Return the [X, Y] coordinate for the center point of the cell that contains the specified text.  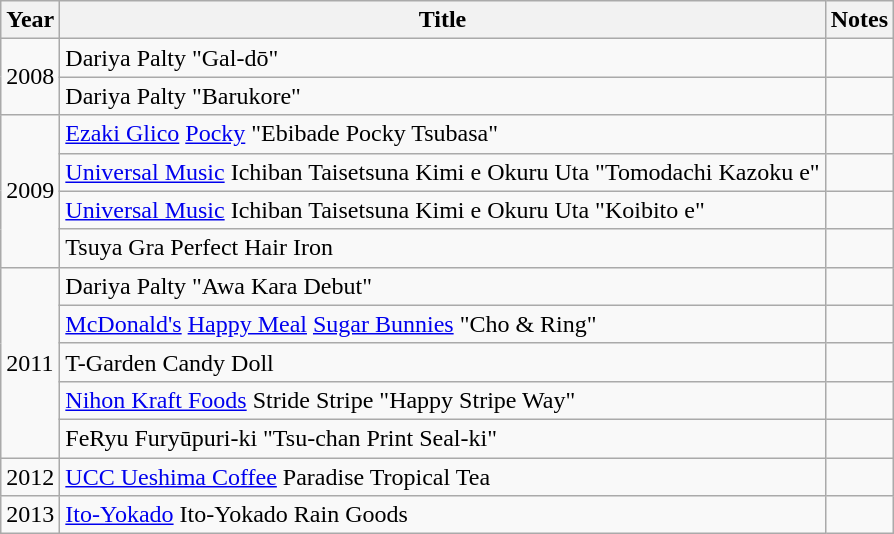
2012 [30, 477]
Nihon Kraft Foods Stride Stripe "Happy Stripe Way" [442, 400]
Ito-Yokado Ito-Yokado Rain Goods [442, 515]
McDonald's Happy Meal Sugar Bunnies "Cho & Ring" [442, 324]
Notes [859, 20]
2008 [30, 77]
2011 [30, 362]
Title [442, 20]
FeRyu Furyūpuri-ki "Tsu-chan Print Seal-ki" [442, 438]
Year [30, 20]
2009 [30, 191]
Ezaki Glico Pocky "Ebibade Pocky Tsubasa" [442, 134]
UCC Ueshima Coffee Paradise Tropical Tea [442, 477]
Universal Music Ichiban Taisetsuna Kimi e Okuru Uta "Koibito e" [442, 210]
Tsuya Gra Perfect Hair Iron [442, 248]
Dariya Palty "Barukore" [442, 96]
T-Garden Candy Doll [442, 362]
Dariya Palty "Awa Kara Debut" [442, 286]
Universal Music Ichiban Taisetsuna Kimi e Okuru Uta "Tomodachi Kazoku e" [442, 172]
2013 [30, 515]
Dariya Palty "Gal-dō" [442, 58]
